Output the [X, Y] coordinate of the center of the cell containing the given text.  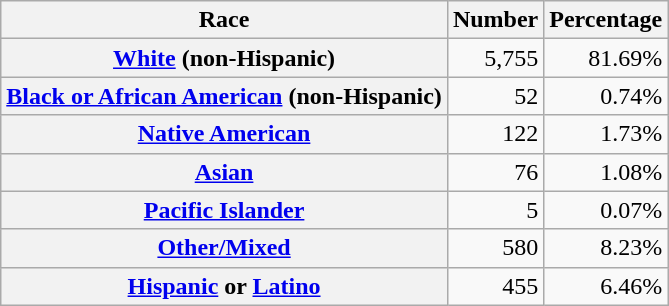
5 [495, 210]
Percentage [606, 20]
Pacific Islander [224, 210]
Black or African American (non-Hispanic) [224, 96]
6.46% [606, 286]
1.73% [606, 134]
Native American [224, 134]
5,755 [495, 58]
Hispanic or Latino [224, 286]
1.08% [606, 172]
455 [495, 286]
8.23% [606, 248]
122 [495, 134]
Race [224, 20]
580 [495, 248]
White (non-Hispanic) [224, 58]
Asian [224, 172]
0.74% [606, 96]
Number [495, 20]
Other/Mixed [224, 248]
52 [495, 96]
76 [495, 172]
0.07% [606, 210]
81.69% [606, 58]
